Identify which cell holds the provided text, then report its (x, y) central coordinate. 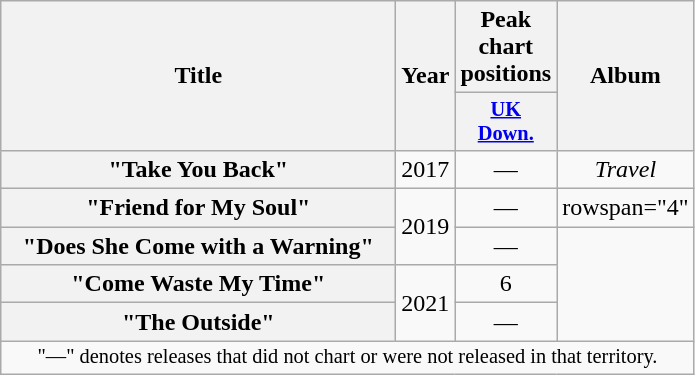
"Friend for My Soul" (198, 208)
"Take You Back" (198, 169)
"—" denotes releases that did not chart or were not released in that territory. (348, 358)
2019 (426, 227)
"The Outside" (198, 322)
6 (506, 284)
Travel (626, 169)
UKDown. (506, 122)
Album (626, 76)
Peak chart positions (506, 47)
"Does She Come with a Warning" (198, 246)
Title (198, 76)
2021 (426, 303)
"Come Waste My Time" (198, 284)
rowspan="4" (626, 208)
2017 (426, 169)
Year (426, 76)
